Return (X, Y) of the center of cell containing provided text 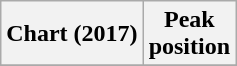
Peak position (189, 34)
Chart (2017) (72, 34)
